Extract the (x, y) coordinate from the center of the cell holding the provided text.  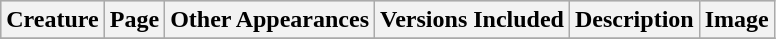
Image (736, 20)
Creature (52, 20)
Versions Included (472, 20)
Page (134, 20)
Description (634, 20)
Other Appearances (270, 20)
